Pinpoint the cell where the given text exists, returning its (x, y) midpoint coordinate. 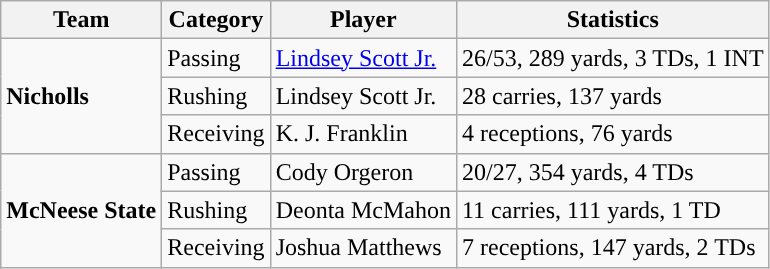
7 receptions, 147 yards, 2 TDs (612, 248)
Cody Orgeron (363, 172)
Deonta McMahon (363, 210)
McNeese State (82, 210)
11 carries, 111 yards, 1 TD (612, 210)
4 receptions, 76 yards (612, 134)
Category (216, 20)
28 carries, 137 yards (612, 96)
20/27, 354 yards, 4 TDs (612, 172)
26/53, 289 yards, 3 TDs, 1 INT (612, 58)
Player (363, 20)
K. J. Franklin (363, 134)
Team (82, 20)
Statistics (612, 20)
Joshua Matthews (363, 248)
Nicholls (82, 96)
